Search for the cell housing the specified text and yield its (x, y) center coordinate. 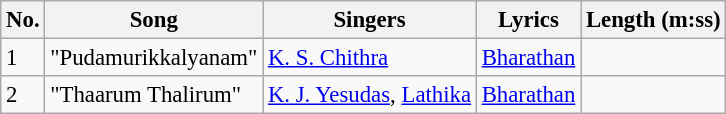
2 (23, 95)
Singers (370, 20)
No. (23, 20)
K. S. Chithra (370, 58)
Length (m:ss) (654, 20)
"Thaarum Thalirum" (154, 95)
Lyrics (528, 20)
K. J. Yesudas, Lathika (370, 95)
1 (23, 58)
Song (154, 20)
"Pudamurikkalyanam" (154, 58)
